Find where the given text appears and provide that cell's center as [x, y] coordinate. 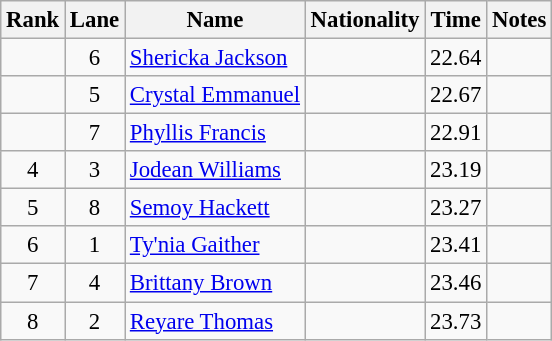
Notes [520, 20]
Phyllis Francis [216, 133]
22.67 [456, 95]
23.41 [456, 245]
23.27 [456, 208]
Crystal Emmanuel [216, 95]
Nationality [364, 20]
22.91 [456, 133]
Semoy Hackett [216, 208]
Ty'nia Gaither [216, 245]
Brittany Brown [216, 283]
22.64 [456, 58]
Jodean Williams [216, 170]
3 [95, 170]
2 [95, 321]
23.73 [456, 321]
1 [95, 245]
Time [456, 20]
Lane [95, 20]
Rank [33, 20]
23.46 [456, 283]
Name [216, 20]
23.19 [456, 170]
Reyare Thomas [216, 321]
Shericka Jackson [216, 58]
